Find where the given text appears and provide that cell's center as [X, Y] coordinate. 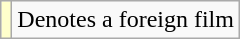
Denotes a foreign film [126, 20]
